Capture the cell that displays the provided text and extract its [X, Y] central coordinate. 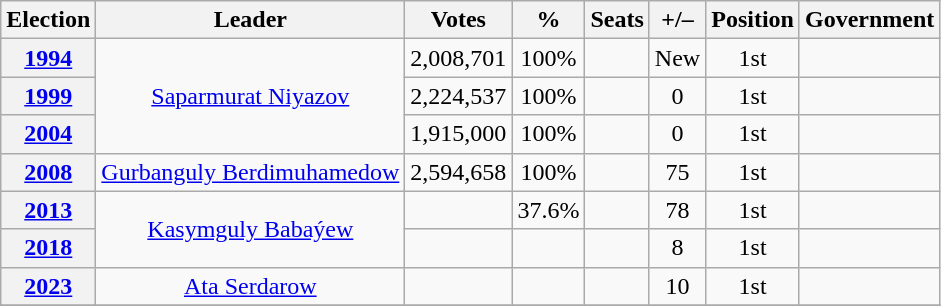
2,008,701 [458, 58]
2,594,658 [458, 172]
2023 [48, 286]
2018 [48, 248]
10 [677, 286]
Election [48, 20]
1999 [48, 96]
2,224,537 [458, 96]
Ata Serdarow [250, 286]
New [677, 58]
2008 [48, 172]
37.6% [548, 210]
2004 [48, 134]
Government [869, 20]
Position [753, 20]
Seats [617, 20]
2013 [48, 210]
Gurbanguly Berdimuhamedow [250, 172]
Leader [250, 20]
1994 [48, 58]
Votes [458, 20]
Saparmurat Niyazov [250, 96]
78 [677, 210]
Kasymguly Babaýew [250, 229]
+/– [677, 20]
1,915,000 [458, 134]
8 [677, 248]
% [548, 20]
75 [677, 172]
